Detect which cell encompasses the target text, then output its (x, y) center coordinate. 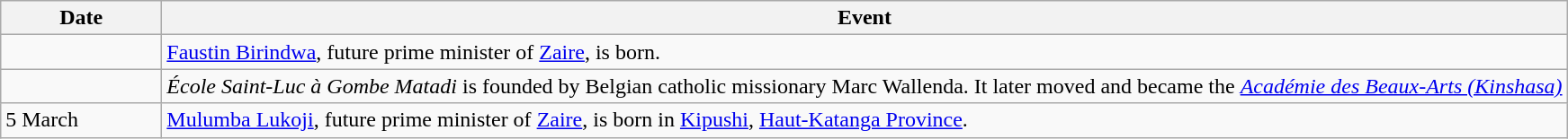
Faustin Birindwa, future prime minister of Zaire, is born. (865, 52)
5 March (81, 120)
Date (81, 18)
Event (865, 18)
Mulumba Lukoji, future prime minister of Zaire, is born in Kipushi, Haut-Katanga Province. (865, 120)
